Detect which cell encompasses the target text, then output its [X, Y] center coordinate. 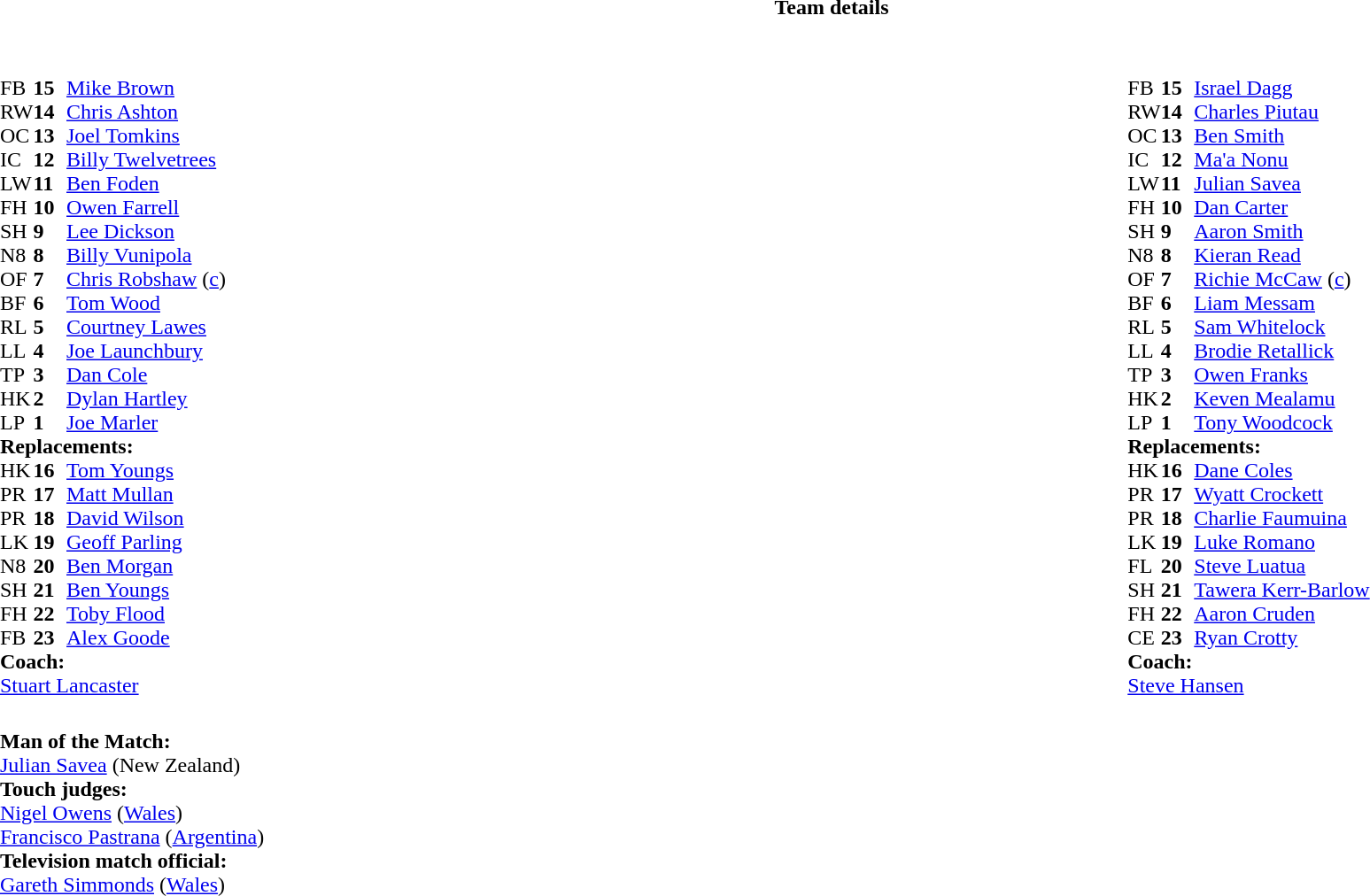
Tom Wood [146, 303]
Wyatt Crockett [1281, 494]
Ben Morgan [146, 567]
Ben Smith [1281, 136]
Keven Mealamu [1281, 398]
Geoff Parling [146, 542]
Stuart Lancaster [113, 685]
Owen Franks [1281, 375]
Joe Launchbury [146, 351]
Mike Brown [146, 89]
Matt Mullan [146, 494]
FL [1144, 567]
Joel Tomkins [146, 136]
Courtney Lawes [146, 328]
Billy Twelvetrees [146, 159]
Chris Robshaw (c) [146, 280]
Ben Youngs [146, 590]
Liam Messam [1281, 303]
David Wilson [146, 519]
Luke Romano [1281, 542]
Steve Luatua [1281, 567]
Joe Marler [146, 423]
Ryan Crotty [1281, 637]
Charlie Faumuina [1281, 519]
Tony Woodcock [1281, 423]
Ben Foden [146, 184]
Aaron Smith [1281, 232]
Israel Dagg [1281, 89]
Tom Youngs [146, 471]
Tawera Kerr-Barlow [1281, 590]
Sam Whitelock [1281, 328]
CE [1144, 637]
Dan Carter [1281, 207]
Chris Ashton [146, 112]
Dan Cole [146, 375]
Kieran Read [1281, 255]
Lee Dickson [146, 232]
Billy Vunipola [146, 255]
Steve Hansen [1249, 685]
Ma'a Nonu [1281, 159]
Julian Savea [1281, 184]
Dylan Hartley [146, 398]
Toby Flood [146, 614]
Owen Farrell [146, 207]
Alex Goode [146, 637]
Richie McCaw (c) [1281, 280]
Brodie Retallick [1281, 351]
Aaron Cruden [1281, 614]
Charles Piutau [1281, 112]
Dane Coles [1281, 471]
